Detect which cell encompasses the target text, then output its [x, y] center coordinate. 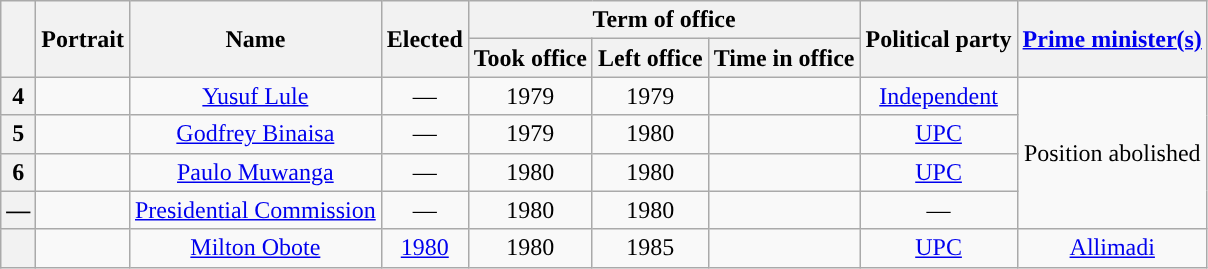
Paulo Muwanga [255, 172]
Time in office [784, 58]
Presidential Commission [255, 210]
5 [18, 134]
Took office [530, 58]
Name [255, 39]
Independent [938, 96]
Term of office [664, 20]
Elected [424, 39]
4 [18, 96]
Portrait [83, 39]
1985 [650, 248]
Left office [650, 58]
Yusuf Lule [255, 96]
Position abolished [1112, 153]
Political party [938, 39]
Prime minister(s) [1112, 39]
Allimadi [1112, 248]
Milton Obote [255, 248]
6 [18, 172]
Godfrey Binaisa [255, 134]
